Capture the cell that displays the provided text and extract its (X, Y) central coordinate. 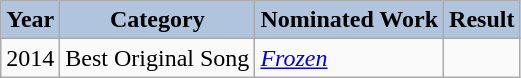
2014 (30, 58)
Best Original Song (158, 58)
Frozen (350, 58)
Year (30, 20)
Category (158, 20)
Nominated Work (350, 20)
Result (482, 20)
